Return (x, y) of the center of cell containing provided text 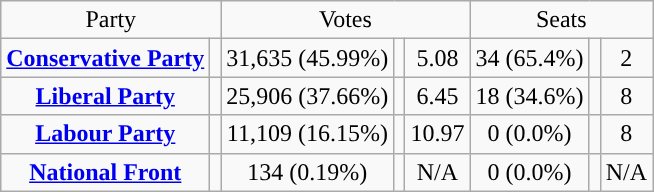
Party (111, 20)
National Front (106, 172)
31,635 (45.99%) (308, 58)
5.08 (438, 58)
2 (626, 58)
Votes (346, 20)
134 (0.19%) (308, 172)
34 (65.4%) (530, 58)
Liberal Party (106, 96)
18 (34.6%) (530, 96)
10.97 (438, 134)
Seats (562, 20)
25,906 (37.66%) (308, 96)
6.45 (438, 96)
Conservative Party (106, 58)
11,109 (16.15%) (308, 134)
Labour Party (106, 134)
